Provide the [x, y] coordinate of the cell's center where the given text is located.  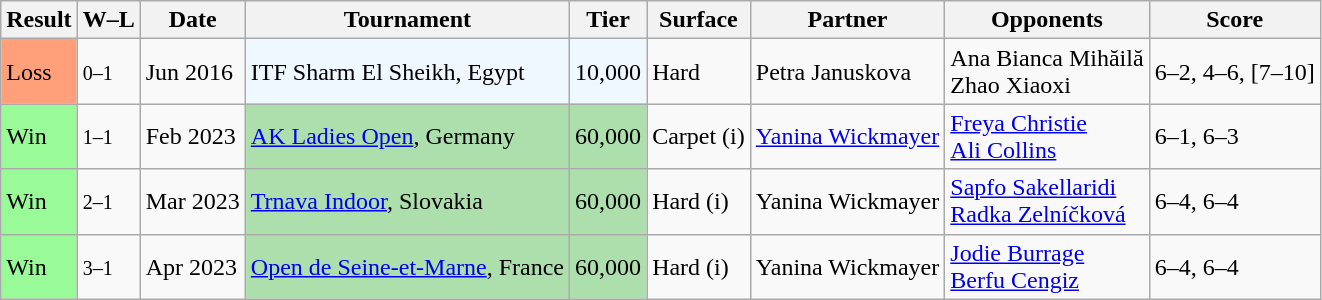
Ana Bianca Mihăilă Zhao Xiaoxi [1047, 72]
Jun 2016 [192, 72]
Feb 2023 [192, 136]
W–L [108, 20]
Partner [848, 20]
Jodie Burrage Berfu Cengiz [1047, 266]
Opponents [1047, 20]
6–1, 6–3 [1234, 136]
Sapfo Sakellaridi Radka Zelníčková [1047, 202]
Carpet (i) [699, 136]
10,000 [608, 72]
Surface [699, 20]
Score [1234, 20]
Open de Seine-et-Marne, France [407, 266]
AK Ladies Open, Germany [407, 136]
Freya Christie Ali Collins [1047, 136]
Trnava Indoor, Slovakia [407, 202]
Tier [608, 20]
6–2, 4–6, [7–10] [1234, 72]
Petra Januskova [848, 72]
Mar 2023 [192, 202]
1–1 [108, 136]
ITF Sharm El Sheikh, Egypt [407, 72]
Result [39, 20]
0–1 [108, 72]
2–1 [108, 202]
Tournament [407, 20]
3–1 [108, 266]
Date [192, 20]
Apr 2023 [192, 266]
Loss [39, 72]
Hard [699, 72]
